Pinpoint the cell where the given text exists, returning its [X, Y] midpoint coordinate. 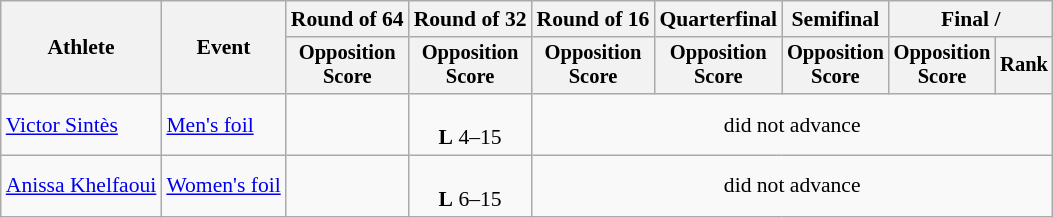
L 4–15 [470, 124]
Event [223, 48]
Anissa Khelfaoui [82, 186]
Men's foil [223, 124]
Quarterfinal [718, 19]
Final / [971, 19]
Semifinal [836, 19]
Round of 64 [348, 19]
Round of 32 [470, 19]
Athlete [82, 48]
Women's foil [223, 186]
Victor Sintès [82, 124]
L 6–15 [470, 186]
Rank [1024, 66]
Round of 16 [594, 19]
